Detect which cell encompasses the target text, then output its (x, y) center coordinate. 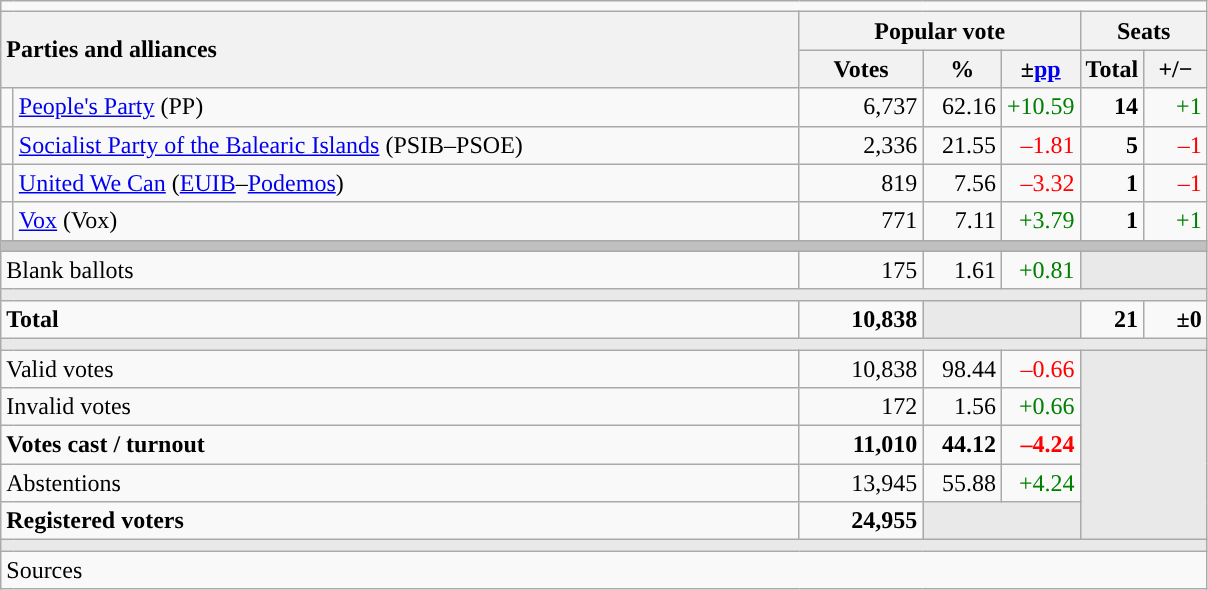
21 (1112, 319)
172 (861, 407)
771 (861, 221)
5 (1112, 145)
7.11 (962, 221)
Socialist Party of the Balearic Islands (PSIB–PSOE) (406, 145)
44.12 (962, 445)
6,737 (861, 107)
±0 (1176, 319)
–3.32 (1040, 183)
+10.59 (1040, 107)
+0.81 (1040, 270)
2,336 (861, 145)
Sources (604, 570)
Popular vote (940, 31)
Seats (1144, 31)
175 (861, 270)
13,945 (861, 483)
62.16 (962, 107)
+3.79 (1040, 221)
–1.81 (1040, 145)
98.44 (962, 369)
Blank ballots (400, 270)
% (962, 69)
21.55 (962, 145)
±pp (1040, 69)
819 (861, 183)
1.61 (962, 270)
7.56 (962, 183)
1.56 (962, 407)
United We Can (EUIB–Podemos) (406, 183)
+/− (1176, 69)
24,955 (861, 521)
Vox (Vox) (406, 221)
+0.66 (1040, 407)
Votes cast / turnout (400, 445)
Parties and alliances (400, 50)
+4.24 (1040, 483)
People's Party (PP) (406, 107)
Registered voters (400, 521)
–4.24 (1040, 445)
14 (1112, 107)
Votes (861, 69)
Invalid votes (400, 407)
55.88 (962, 483)
11,010 (861, 445)
–0.66 (1040, 369)
Abstentions (400, 483)
Valid votes (400, 369)
